Detect which cell encompasses the target text, then output its (X, Y) center coordinate. 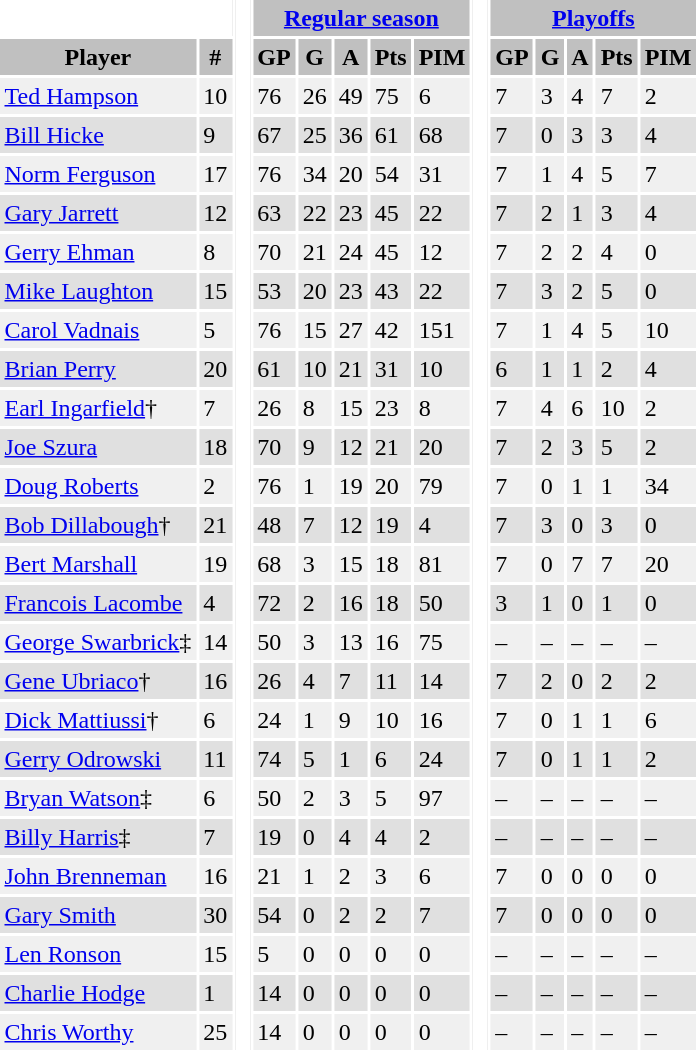
Francois Lacombe (98, 603)
John Brenneman (98, 876)
George Swarbrick‡ (98, 642)
63 (274, 213)
# (216, 57)
81 (442, 564)
Player (98, 57)
Bryan Watson‡ (98, 798)
Gerry Odrowski (98, 759)
Bill Hicke (98, 135)
27 (350, 330)
Doug Roberts (98, 486)
53 (274, 291)
36 (350, 135)
72 (274, 603)
Brian Perry (98, 369)
30 (216, 915)
Mike Laughton (98, 291)
Regular season (362, 18)
42 (390, 330)
Gene Ubriaco† (98, 681)
97 (442, 798)
Earl Ingarfield† (98, 408)
Billy Harris‡ (98, 837)
79 (442, 486)
Joe Szura (98, 447)
67 (274, 135)
43 (390, 291)
49 (350, 96)
Gary Smith (98, 915)
Len Ronson (98, 954)
Gerry Ehman (98, 252)
Playoffs (594, 18)
Dick Mattiussi† (98, 720)
Chris Worthy (98, 1032)
Bob Dillabough† (98, 525)
Bert Marshall (98, 564)
17 (216, 174)
Charlie Hodge (98, 993)
151 (442, 330)
74 (274, 759)
Gary Jarrett (98, 213)
48 (274, 525)
Norm Ferguson (98, 174)
Carol Vadnais (98, 330)
13 (350, 642)
Ted Hampson (98, 96)
